Locate the cell with the specified text and output its (X, Y) center coordinate. 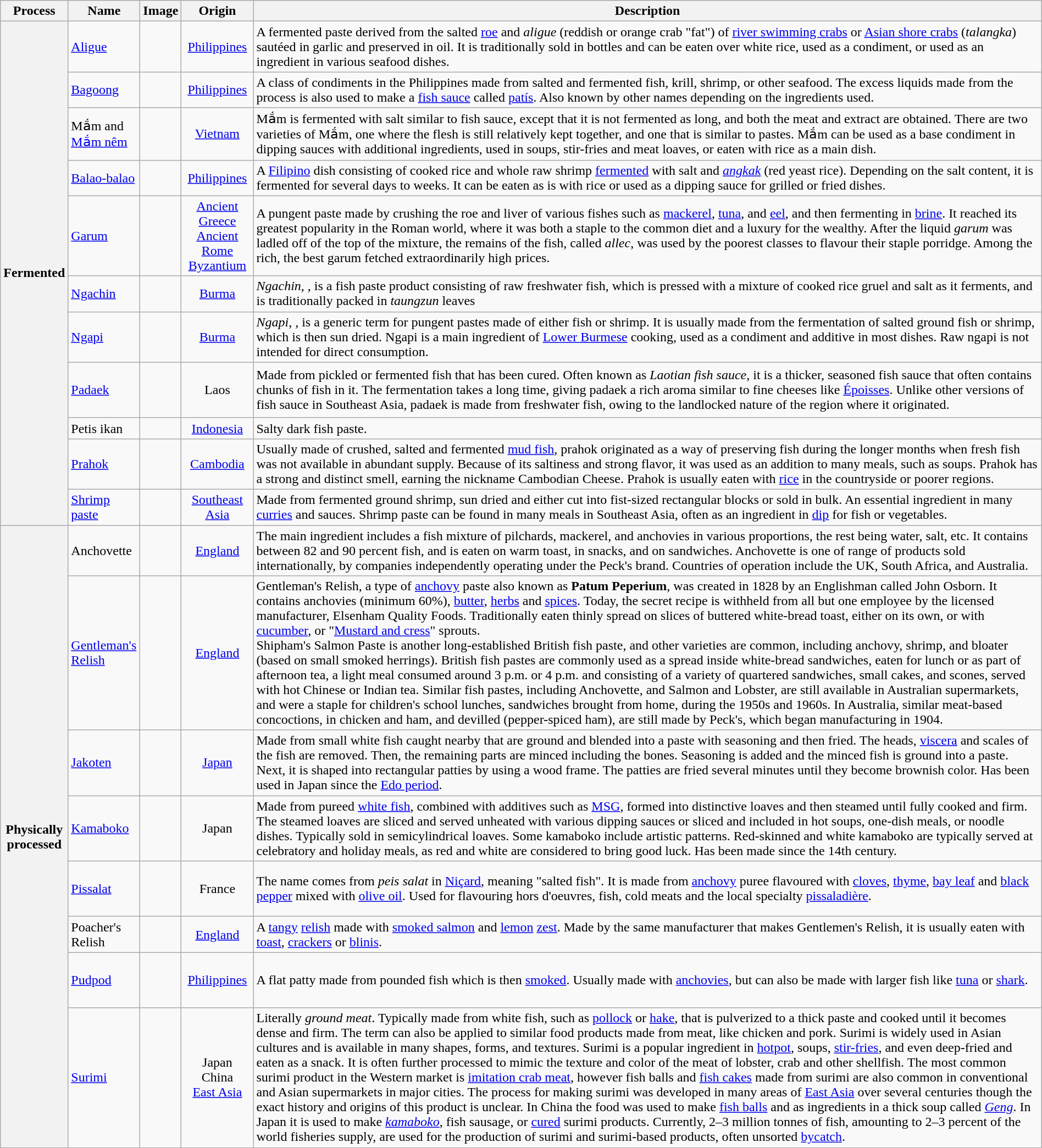
France (218, 889)
Garum (104, 236)
Description (647, 11)
Process (34, 11)
Ancient GreeceAncient RomeByzantium (218, 236)
Aligue (104, 47)
Anchovette (104, 551)
Kamaboko (104, 829)
Ngapi (104, 337)
Poacher's Relish (104, 934)
Salty dark fish paste. (647, 428)
Ngachin (104, 293)
Name (104, 11)
Padaek (104, 390)
Gentleman's Relish (104, 653)
A flat patty made from pounded fish which is then smoked. Usually made with anchovies, but can also be made with larger fish like tuna or shark. (647, 980)
JapanChinaEast Asia (218, 1078)
Jakoten (104, 763)
Indonesia (218, 428)
Pissalat (104, 889)
Pudpod (104, 980)
Bagoong (104, 90)
Image (160, 11)
Cambodia (218, 464)
Petis ikan (104, 428)
Laos (218, 390)
Surimi (104, 1078)
Vietnam (218, 134)
Balao-balao (104, 178)
Southeast Asia (218, 507)
Shrimp paste (104, 507)
Mắm and Mắm nêm (104, 134)
Prahok (104, 464)
Origin (218, 11)
Physically processed (34, 836)
Fermented (34, 274)
